From the cell containing the given text, extract its center point as [x, y] coordinate. 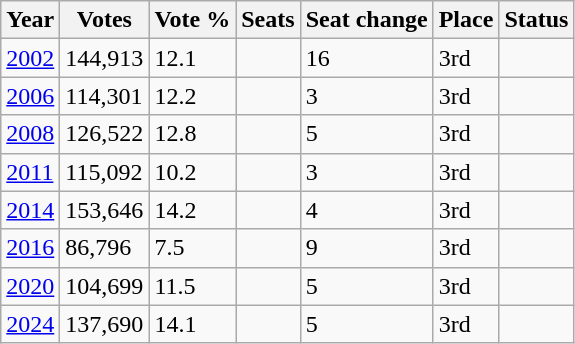
Status [536, 20]
Seat change [366, 20]
Votes [104, 20]
115,092 [104, 172]
12.8 [192, 134]
16 [366, 58]
2016 [30, 248]
2014 [30, 210]
12.2 [192, 96]
7.5 [192, 248]
144,913 [104, 58]
2006 [30, 96]
4 [366, 210]
10.2 [192, 172]
Year [30, 20]
153,646 [104, 210]
137,690 [104, 324]
126,522 [104, 134]
2008 [30, 134]
Seats [268, 20]
2002 [30, 58]
14.1 [192, 324]
86,796 [104, 248]
2020 [30, 286]
11.5 [192, 286]
Place [466, 20]
12.1 [192, 58]
2024 [30, 324]
2011 [30, 172]
9 [366, 248]
104,699 [104, 286]
14.2 [192, 210]
Vote % [192, 20]
114,301 [104, 96]
